Find where the given text appears and provide that cell's center as (X, Y) coordinate. 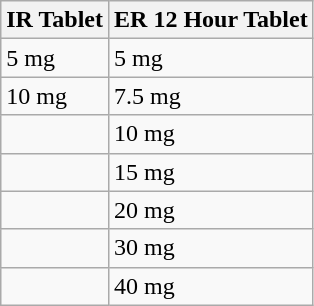
IR Tablet (55, 20)
30 mg (212, 248)
40 mg (212, 286)
7.5 mg (212, 96)
15 mg (212, 172)
20 mg (212, 210)
ER 12 Hour Tablet (212, 20)
